Determine the [x, y] coordinate at the center of the cell enclosing the given text.  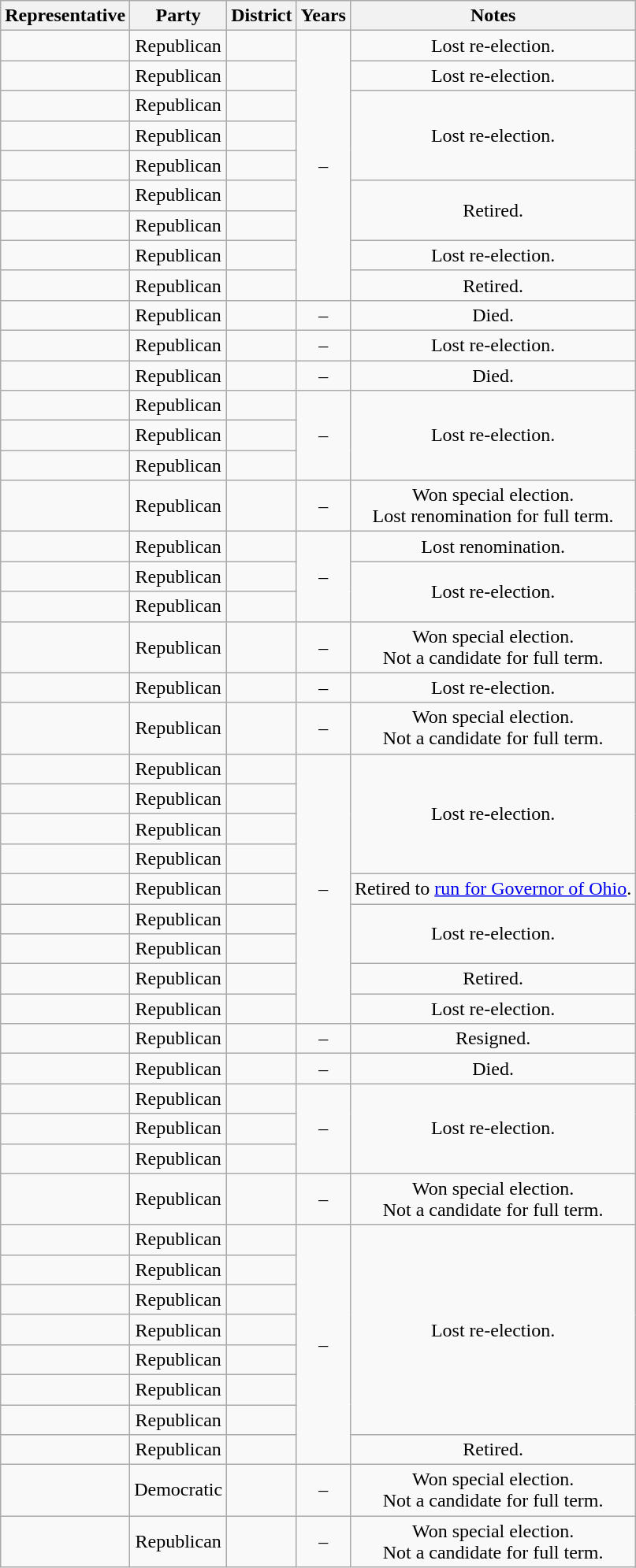
Won special election.Lost renomination for full term. [493, 506]
District [262, 16]
Representative [65, 16]
Notes [493, 16]
Retired to run for Governor of Ohio. [493, 888]
Years [323, 16]
Lost renomination. [493, 547]
Democratic [178, 1490]
Party [178, 16]
Resigned. [493, 1039]
